Output the [x, y] coordinate of the center of the cell containing the given text.  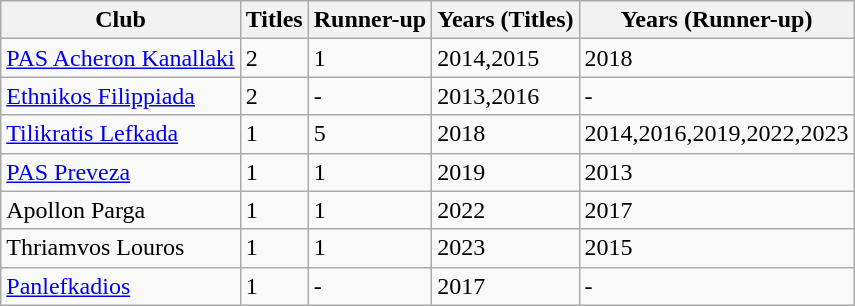
Runner-up [370, 20]
2014,2015 [506, 58]
2015 [716, 248]
5 [370, 134]
Thriamvos Louros [120, 248]
2013,2016 [506, 96]
Years (Titles) [506, 20]
2022 [506, 210]
Club [120, 20]
Years (Runner-up) [716, 20]
PAS Acheron Kanallaki [120, 58]
2014,2016,2019,2022,2023 [716, 134]
Tilikratis Lefkada [120, 134]
2023 [506, 248]
2019 [506, 172]
Apollon Parga [120, 210]
Titles [274, 20]
PAS Preveza [120, 172]
Ethnikos Filippiada [120, 96]
Panlefkadios [120, 286]
2013 [716, 172]
